Locate the cell with the specified text and output its [X, Y] center coordinate. 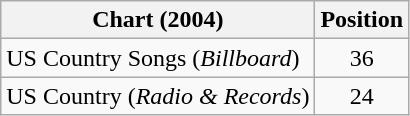
Chart (2004) [158, 20]
Position [362, 20]
US Country (Radio & Records) [158, 96]
US Country Songs (Billboard) [158, 58]
24 [362, 96]
36 [362, 58]
